Determine the (X, Y) coordinate at the center of the cell enclosing the given text.  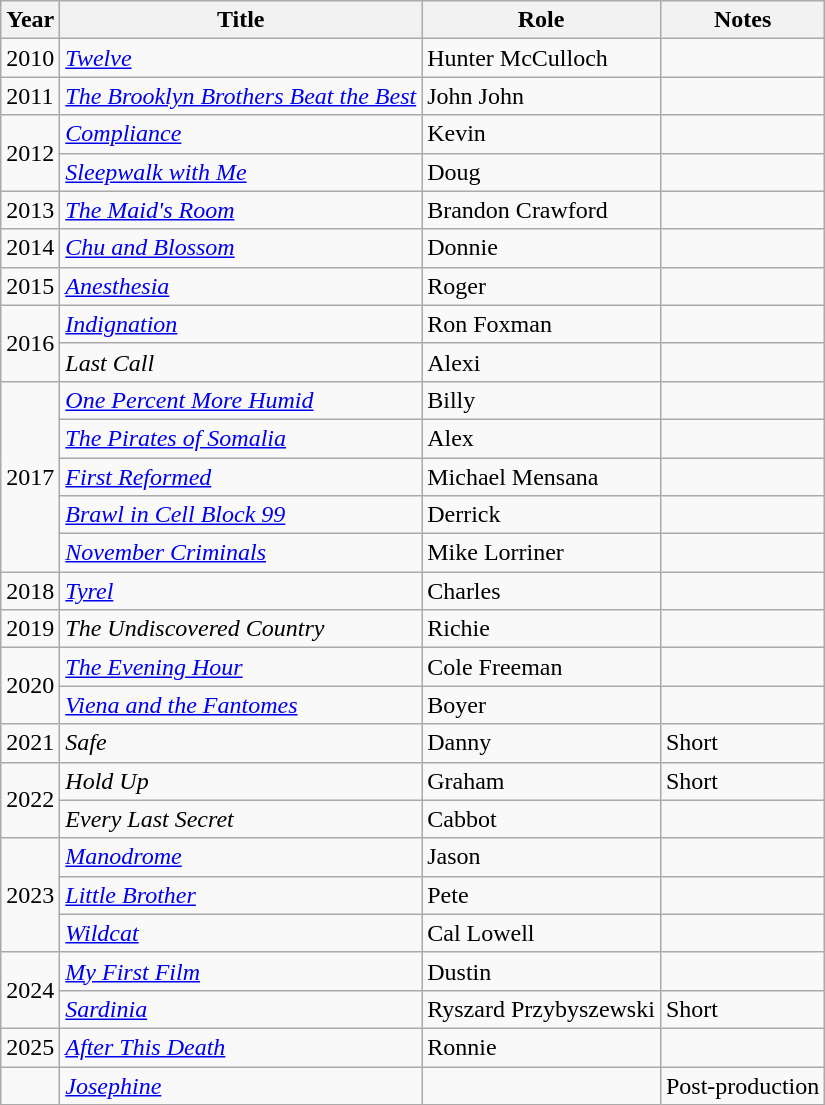
Hunter McCulloch (542, 58)
The Undiscovered Country (241, 629)
Compliance (241, 134)
My First Film (241, 971)
Title (241, 20)
2019 (30, 629)
Wildcat (241, 933)
November Criminals (241, 553)
Charles (542, 591)
Indignation (241, 324)
Tyrel (241, 591)
2025 (30, 1047)
The Evening Hour (241, 667)
Jason (542, 857)
Manodrome (241, 857)
Michael Mensana (542, 477)
2024 (30, 990)
2021 (30, 743)
First Reformed (241, 477)
Graham (542, 781)
2018 (30, 591)
Sardinia (241, 1009)
John John (542, 96)
2017 (30, 476)
Donnie (542, 248)
One Percent More Humid (241, 400)
Brawl in Cell Block 99 (241, 515)
The Brooklyn Brothers Beat the Best (241, 96)
Ronnie (542, 1047)
Kevin (542, 134)
Derrick (542, 515)
Every Last Secret (241, 819)
Alex (542, 438)
Twelve (241, 58)
Role (542, 20)
2016 (30, 343)
2023 (30, 895)
Alexi (542, 362)
Cabbot (542, 819)
2022 (30, 800)
Richie (542, 629)
After This Death (241, 1047)
Cole Freeman (542, 667)
Last Call (241, 362)
Ron Foxman (542, 324)
Dustin (542, 971)
Anesthesia (241, 286)
2013 (30, 210)
Josephine (241, 1085)
Danny (542, 743)
Notes (742, 20)
Brandon Crawford (542, 210)
Post-production (742, 1085)
2011 (30, 96)
Chu and Blossom (241, 248)
2015 (30, 286)
Doug (542, 172)
Cal Lowell (542, 933)
Sleepwalk with Me (241, 172)
Hold Up (241, 781)
Little Brother (241, 895)
2020 (30, 686)
Roger (542, 286)
The Pirates of Somalia (241, 438)
The Maid's Room (241, 210)
2014 (30, 248)
2012 (30, 153)
Mike Lorriner (542, 553)
Boyer (542, 705)
Pete (542, 895)
Year (30, 20)
Viena and the Fantomes (241, 705)
2010 (30, 58)
Safe (241, 743)
Ryszard Przybyszewski (542, 1009)
Billy (542, 400)
